Return (X, Y) of the center of cell containing provided text 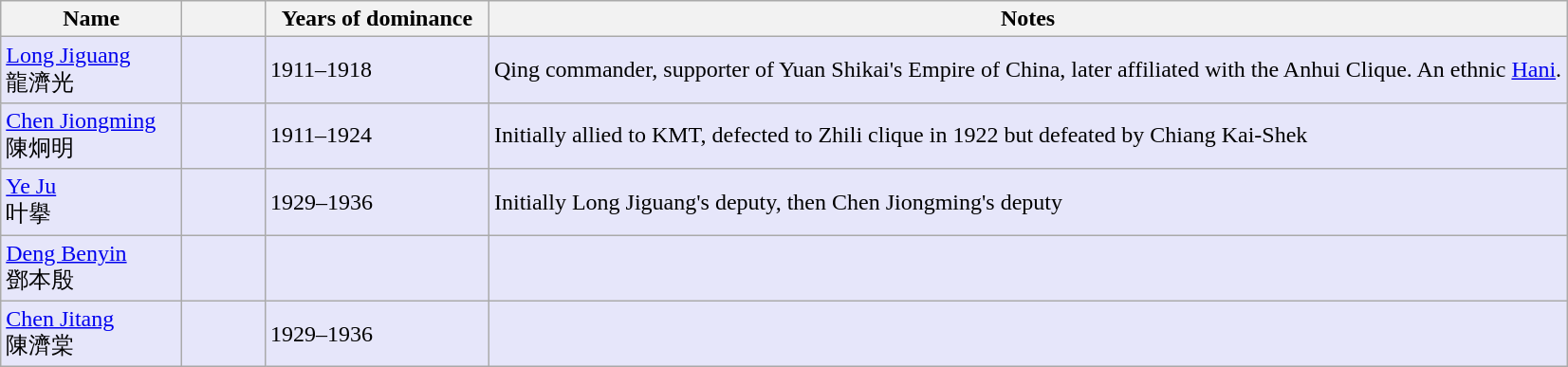
Long Jiguang龍濟光 (91, 70)
Deng Benyin鄧本殷 (91, 268)
1911–1918 (377, 70)
1911–1924 (377, 136)
Ye Ju叶擧 (91, 202)
Years of dominance (377, 19)
Name (91, 19)
Initially allied to KMT, defected to Zhili clique in 1922 but defeated by Chiang Kai-Shek (1027, 136)
Qing commander, supporter of Yuan Shikai's Empire of China, later affiliated with the Anhui Clique. An ethnic Hani. (1027, 70)
Chen Jitang陳濟棠 (91, 334)
Chen Jiongming陳炯明 (91, 136)
Notes (1027, 19)
Initially Long Jiguang's deputy, then Chen Jiongming's deputy (1027, 202)
